Search for the cell housing the specified text and yield its (x, y) center coordinate. 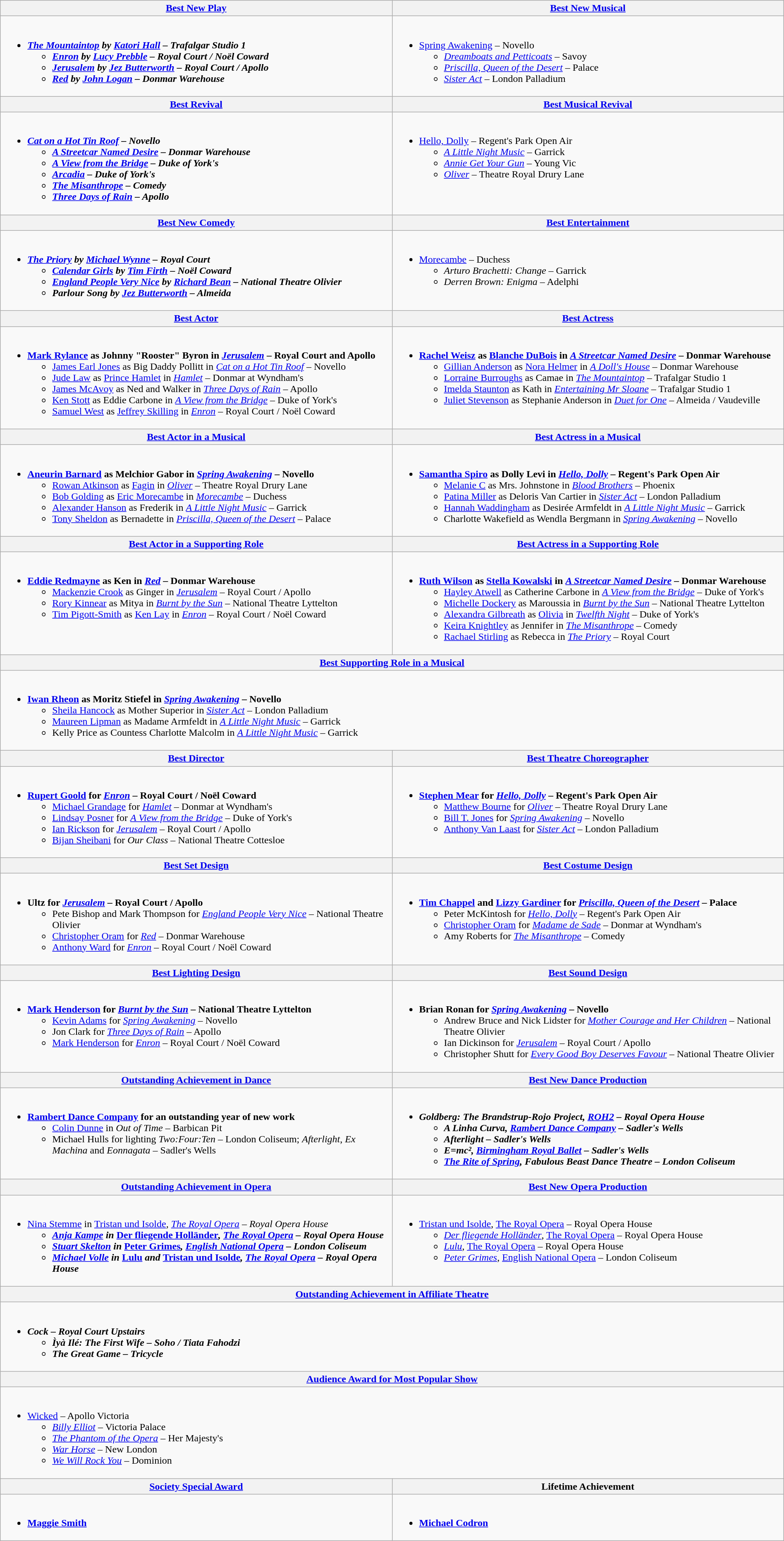
Best Entertainment (588, 223)
Cock – Royal Court UpstairsÌyà Ilé: The First Wife – Soho / Tiata FahodziThe Great Game – Tricycle (392, 1337)
Outstanding Achievement in Dance (196, 1080)
Outstanding Achievement in Affiliate Theatre (392, 1294)
Best Theatre Choreographer (588, 759)
Best Actress in a Supporting Role (588, 544)
Best New Dance Production (588, 1080)
Audience Award for Most Popular Show (392, 1379)
Best New Opera Production (588, 1187)
Best New Comedy (196, 223)
Best Actor in a Musical (196, 437)
Outstanding Achievement in Opera (196, 1187)
Lifetime Achievement (588, 1486)
Wicked – Apollo VictoriaBilly Elliot – Victoria PalaceThe Phantom of the Opera – Her Majesty'sWar Horse – New LondonWe Will Rock You – Dominion (392, 1433)
Maggie Smith (196, 1518)
Best Supporting Role in a Musical (392, 662)
Best Actor in a Supporting Role (196, 544)
Best Actress (588, 318)
Society Special Award (196, 1486)
Best Director (196, 759)
Best Actress in a Musical (588, 437)
Hello, Dolly – Regent's Park Open AirA Little Night Music – GarrickAnnie Get Your Gun – Young VicOliver – Theatre Royal Drury Lane (588, 163)
Best Set Design (196, 866)
Best Musical Revival (588, 104)
Best Costume Design (588, 866)
Best Lighting Design (196, 973)
Michael Codron (588, 1518)
Best Revival (196, 104)
Best New Musical (588, 8)
Best Sound Design (588, 973)
Morecambe – DuchessArturo Brachetti: Change – GarrickDerren Brown: Enigma – Adelphi (588, 270)
Best Actor (196, 318)
Best New Play (196, 8)
Spring Awakening – NovelloDreamboats and Petticoats – SavoyPriscilla, Queen of the Desert – PalaceSister Act – London Palladium (588, 56)
